Return the [X, Y] coordinate for the center point of the cell that contains the specified text.  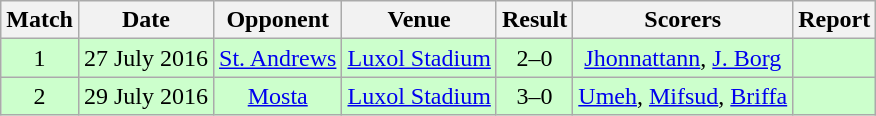
3–0 [534, 96]
Opponent [278, 20]
Result [534, 20]
Venue [419, 20]
Match [40, 20]
Mosta [278, 96]
Umeh, Mifsud, Briffa [683, 96]
Report [834, 20]
2 [40, 96]
Jhonnattann, J. Borg [683, 58]
1 [40, 58]
Scorers [683, 20]
2–0 [534, 58]
St. Andrews [278, 58]
29 July 2016 [146, 96]
27 July 2016 [146, 58]
Date [146, 20]
